Detect which cell encompasses the target text, then output its [X, Y] center coordinate. 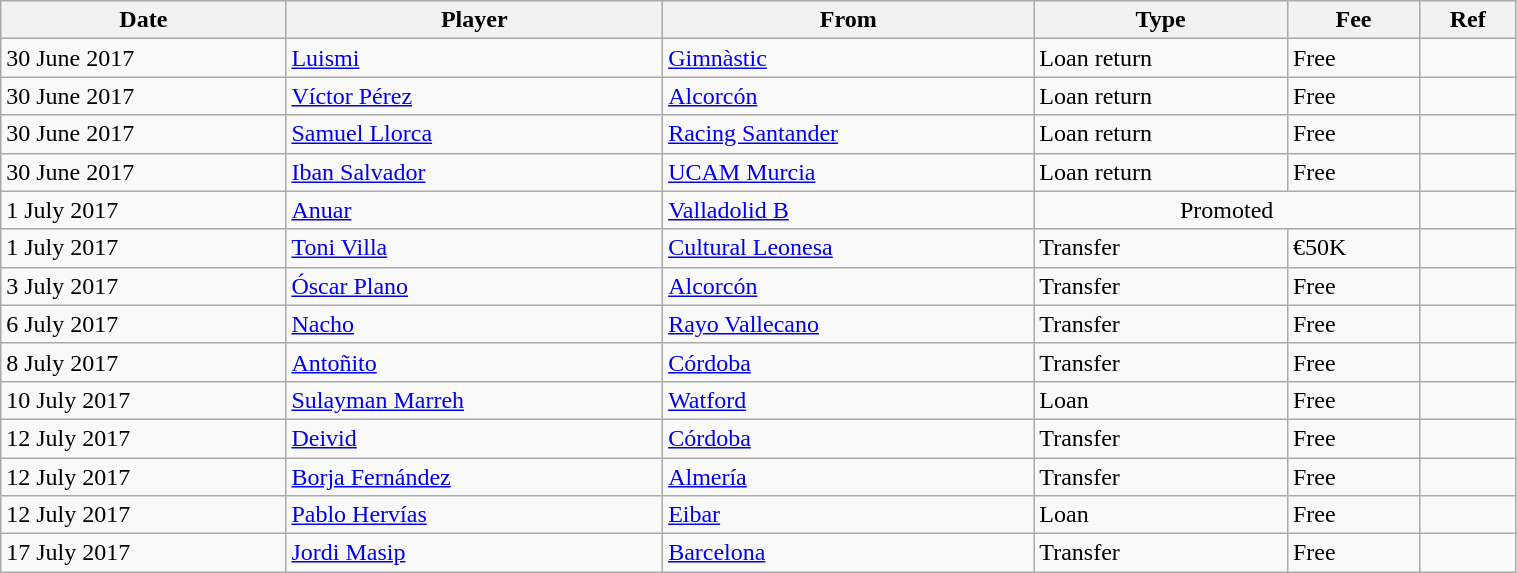
Sulayman Marreh [474, 400]
Pablo Hervías [474, 515]
6 July 2017 [144, 324]
Date [144, 20]
Óscar Plano [474, 286]
Anuar [474, 210]
Deivid [474, 438]
Fee [1353, 20]
Promoted [1227, 210]
Racing Santander [848, 134]
Cultural Leonesa [848, 248]
Rayo Vallecano [848, 324]
Antoñito [474, 362]
Víctor Pérez [474, 96]
Luismi [474, 58]
3 July 2017 [144, 286]
Watford [848, 400]
10 July 2017 [144, 400]
Valladolid B [848, 210]
Ref [1468, 20]
Eibar [848, 515]
Jordi Masip [474, 553]
Toni Villa [474, 248]
17 July 2017 [144, 553]
Player [474, 20]
€50K [1353, 248]
Barcelona [848, 553]
Borja Fernández [474, 477]
Gimnàstic [848, 58]
Iban Salvador [474, 172]
Type [1161, 20]
8 July 2017 [144, 362]
Almería [848, 477]
Nacho [474, 324]
UCAM Murcia [848, 172]
Samuel Llorca [474, 134]
From [848, 20]
